Determine the [x, y] coordinate at the center of the cell enclosing the given text.  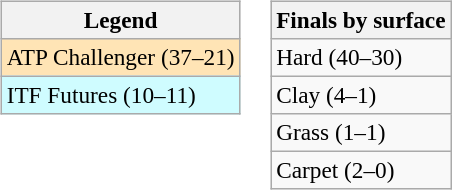
ITF Futures (10–11) [120, 95]
Carpet (2–0) [361, 171]
Clay (4–1) [361, 95]
Legend [120, 20]
Hard (40–30) [361, 57]
Grass (1–1) [361, 133]
Finals by surface [361, 20]
ATP Challenger (37–21) [120, 57]
